Return (x, y) of the center of cell containing provided text 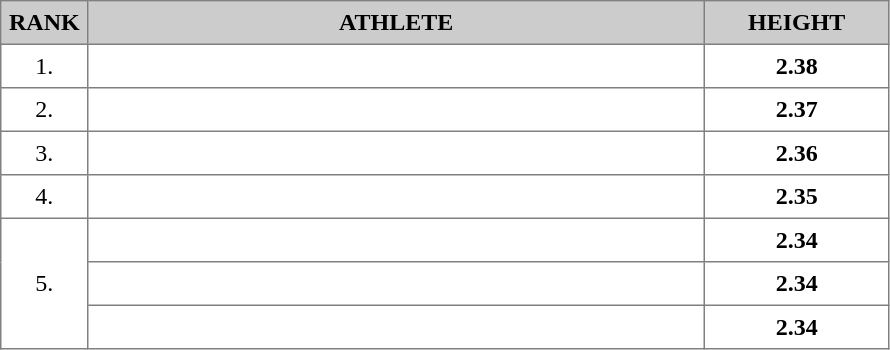
RANK (44, 23)
2. (44, 110)
2.36 (796, 153)
2.37 (796, 110)
4. (44, 197)
3. (44, 153)
5. (44, 283)
ATHLETE (396, 23)
HEIGHT (796, 23)
1. (44, 66)
2.38 (796, 66)
2.35 (796, 197)
